Find where the given text appears and provide that cell's center as [X, Y] coordinate. 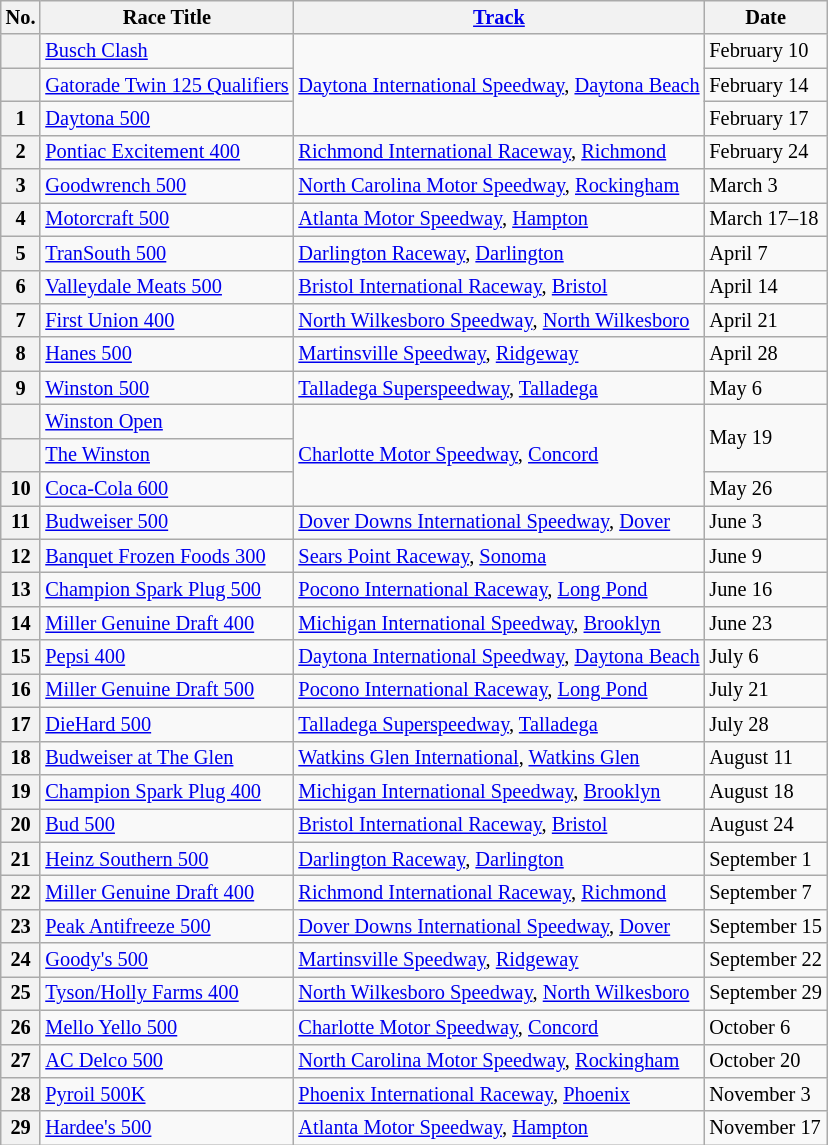
21 [21, 859]
27 [21, 1061]
July 28 [765, 724]
August 24 [765, 825]
April 21 [765, 320]
November 3 [765, 1094]
Sears Point Raceway, Sonoma [498, 556]
Winston 500 [166, 388]
No. [21, 17]
22 [21, 892]
May 26 [765, 489]
24 [21, 960]
May 6 [765, 388]
Champion Spark Plug 500 [166, 589]
First Union 400 [166, 320]
February 24 [765, 152]
5 [21, 253]
Winston Open [166, 421]
July 21 [765, 690]
March 3 [765, 186]
Tyson/Holly Farms 400 [166, 993]
12 [21, 556]
October 20 [765, 1061]
Busch Clash [166, 51]
Pyroil 500K [166, 1094]
Pontiac Excitement 400 [166, 152]
DieHard 500 [166, 724]
June 9 [765, 556]
September 22 [765, 960]
15 [21, 657]
25 [21, 993]
TranSouth 500 [166, 253]
AC Delco 500 [166, 1061]
17 [21, 724]
Coca-Cola 600 [166, 489]
1 [21, 118]
23 [21, 926]
Heinz Southern 500 [166, 859]
March 17–18 [765, 219]
8 [21, 354]
Champion Spark Plug 400 [166, 791]
Goody's 500 [166, 960]
2 [21, 152]
Race Title [166, 17]
June 3 [765, 522]
10 [21, 489]
26 [21, 1027]
November 17 [765, 1128]
Motorcraft 500 [166, 219]
Daytona 500 [166, 118]
Mello Yello 500 [166, 1027]
Goodwrench 500 [166, 186]
Watkins Glen International, Watkins Glen [498, 758]
June 23 [765, 623]
Phoenix International Raceway, Phoenix [498, 1094]
August 18 [765, 791]
July 6 [765, 657]
Hardee's 500 [166, 1128]
20 [21, 825]
9 [21, 388]
16 [21, 690]
Miller Genuine Draft 500 [166, 690]
29 [21, 1128]
18 [21, 758]
19 [21, 791]
Budweiser at The Glen [166, 758]
September 29 [765, 993]
Track [498, 17]
3 [21, 186]
February 14 [765, 85]
Peak Antifreeze 500 [166, 926]
April 14 [765, 287]
May 19 [765, 438]
February 10 [765, 51]
Budweiser 500 [166, 522]
October 6 [765, 1027]
4 [21, 219]
28 [21, 1094]
Hanes 500 [166, 354]
September 1 [765, 859]
September 15 [765, 926]
7 [21, 320]
14 [21, 623]
11 [21, 522]
April 7 [765, 253]
13 [21, 589]
Gatorade Twin 125 Qualifiers [166, 85]
Date [765, 17]
June 16 [765, 589]
April 28 [765, 354]
February 17 [765, 118]
6 [21, 287]
Banquet Frozen Foods 300 [166, 556]
The Winston [166, 455]
Pepsi 400 [166, 657]
Bud 500 [166, 825]
August 11 [765, 758]
September 7 [765, 892]
Valleydale Meats 500 [166, 287]
